Scan for the cell matching the given text and deliver its (X, Y) coordinate at center. 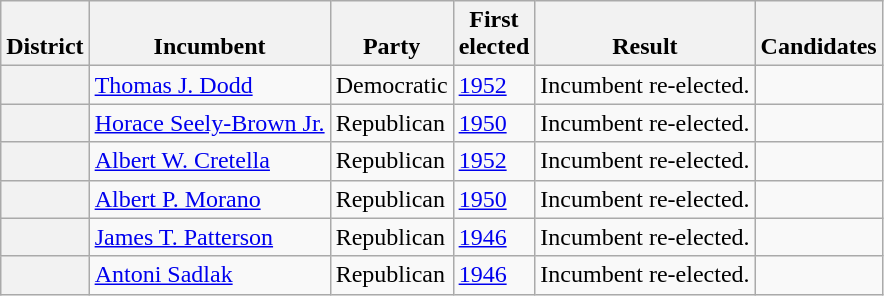
Party (392, 34)
Incumbent (210, 34)
Thomas J. Dodd (210, 85)
Horace Seely-Brown Jr. (210, 123)
Democratic (392, 85)
Antoni Sadlak (210, 275)
Albert P. Morano (210, 199)
Firstelected (494, 34)
District (45, 34)
Result (645, 34)
Albert W. Cretella (210, 161)
Candidates (818, 34)
James T. Patterson (210, 237)
